Locate the cell with the specified text and output its (x, y) center coordinate. 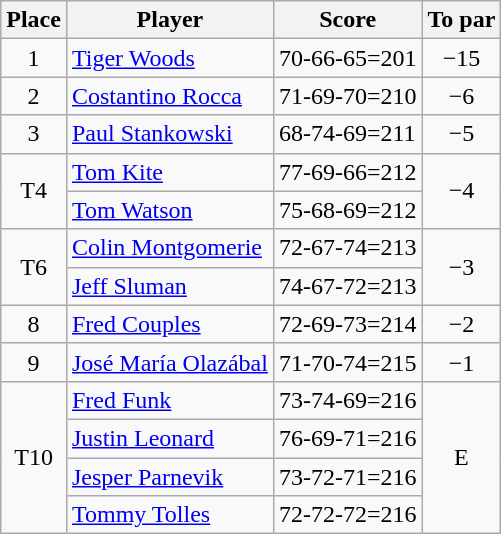
72-67-74=213 (348, 248)
71-69-70=210 (348, 96)
Tom Kite (170, 172)
71-70-74=215 (348, 362)
9 (34, 362)
Jeff Sluman (170, 286)
73-72-71=216 (348, 477)
3 (34, 134)
Tommy Tolles (170, 515)
Jesper Parnevik (170, 477)
To par (462, 20)
Justin Leonard (170, 438)
Costantino Rocca (170, 96)
E (462, 457)
72-69-73=214 (348, 324)
75-68-69=212 (348, 210)
70-66-65=201 (348, 58)
−5 (462, 134)
76-69-71=216 (348, 438)
73-74-69=216 (348, 400)
Tom Watson (170, 210)
1 (34, 58)
−4 (462, 191)
Player (170, 20)
−1 (462, 362)
−3 (462, 267)
Place (34, 20)
T10 (34, 457)
Colin Montgomerie (170, 248)
8 (34, 324)
77-69-66=212 (348, 172)
68-74-69=211 (348, 134)
Fred Funk (170, 400)
74-67-72=213 (348, 286)
−2 (462, 324)
−6 (462, 96)
2 (34, 96)
José María Olazábal (170, 362)
Tiger Woods (170, 58)
Paul Stankowski (170, 134)
T4 (34, 191)
72-72-72=216 (348, 515)
Fred Couples (170, 324)
T6 (34, 267)
Score (348, 20)
−15 (462, 58)
